Find where the given text appears and provide that cell's center as [x, y] coordinate. 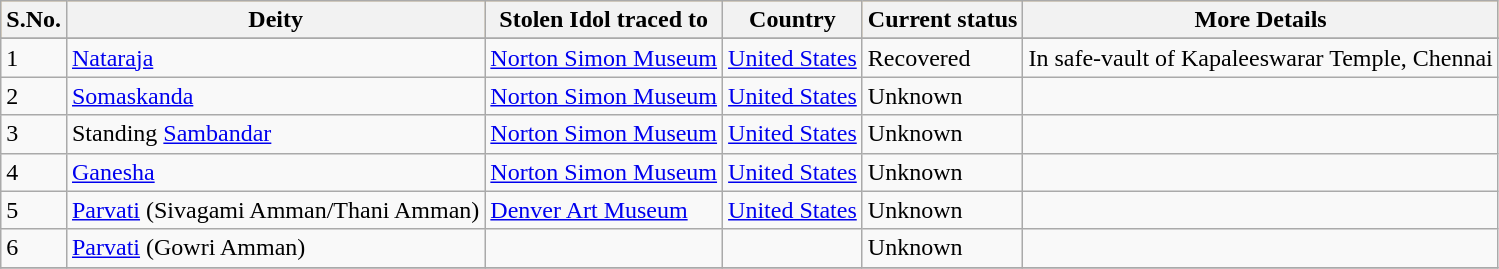
Parvati (Gowri Amman) [275, 248]
4 [34, 172]
2 [34, 96]
Country [793, 20]
Ganesha [275, 172]
3 [34, 134]
Recovered [942, 58]
6 [34, 248]
Somaskanda [275, 96]
Denver Art Museum [604, 210]
Standing Sambandar [275, 134]
S.No. [34, 20]
5 [34, 210]
In safe-vault of Kapaleeswarar Temple, Chennai [1260, 58]
Parvati (Sivagami Amman/Thani Amman) [275, 210]
Current status [942, 20]
More Details [1260, 20]
Deity [275, 20]
Stolen Idol traced to [604, 20]
Nataraja [275, 58]
1 [34, 58]
